Search for the cell housing the specified text and yield its [X, Y] center coordinate. 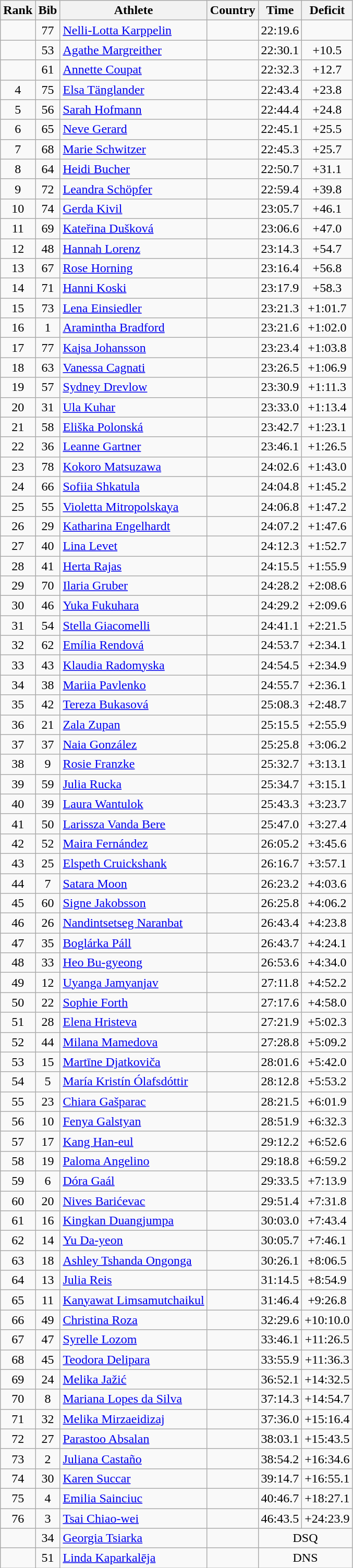
Hanni Koski [133, 288]
Kang Han-eul [133, 1141]
Melika Mirzaeidizaj [133, 1419]
22:50.7 [280, 169]
Sydney Drevlow [133, 387]
24:12.3 [280, 546]
Sofiia Shkatula [133, 486]
23:21.3 [280, 308]
27:17.6 [280, 1002]
26:05.2 [280, 843]
+24.8 [327, 109]
Aramintha Bradford [133, 328]
30:05.7 [280, 1241]
+6:32.3 [327, 1121]
+4:34.0 [327, 963]
Teodora Delipara [133, 1359]
Fenya Galstyan [133, 1121]
Nelli-Lotta Karppelin [133, 30]
Dóra Gaál [133, 1181]
27:21.9 [280, 1022]
+54.7 [327, 249]
33:46.1 [280, 1340]
Emilia Sainciuc [133, 1498]
Rose Horning [133, 268]
Leandra Schöpfer [133, 189]
Eliška Polonská [133, 427]
24:53.7 [280, 645]
25:32.7 [280, 764]
+1:55.9 [327, 566]
30:26.1 [280, 1260]
+1:02.0 [327, 328]
+10:10.0 [327, 1320]
23:06.6 [280, 228]
23:30.9 [280, 387]
+1:52.7 [327, 546]
+7:31.8 [327, 1200]
+24:23.9 [327, 1518]
24:54.5 [280, 665]
Lena Einsiedler [133, 308]
24:07.2 [280, 526]
Ula Kuhar [133, 407]
28:21.5 [280, 1101]
+56.8 [327, 268]
Vanessa Cagnati [133, 367]
Katharina Engelhardt [133, 526]
+1:26.5 [327, 447]
+5:53.2 [327, 1082]
Milana Mamedova [133, 1042]
Heidi Bucher [133, 169]
+6:52.6 [327, 1141]
+8:06.5 [327, 1260]
Julia Reis [133, 1280]
+58.3 [327, 288]
Georgia Tsiarka [133, 1538]
Rank [18, 10]
+4:58.0 [327, 1002]
Kokoro Matsuzawa [133, 467]
+4:24.1 [327, 943]
+11:26.5 [327, 1340]
30:03.0 [280, 1221]
24:15.5 [280, 566]
+3:57.1 [327, 863]
+1:03.8 [327, 348]
25:34.7 [280, 784]
Laura Wantulok [133, 804]
+1:47.2 [327, 506]
Karen Succar [133, 1478]
Nandintsetseg Naranbat [133, 923]
Stella Giacomelli [133, 626]
25:43.3 [280, 804]
+1:45.2 [327, 486]
Ashley Tshanda Ongonga [133, 1260]
22:45.1 [280, 129]
29:12.2 [280, 1141]
23:33.0 [280, 407]
38:54.2 [280, 1459]
Marie Schwitzer [133, 149]
+31.1 [327, 169]
Maira Fernández [133, 843]
Kateřina Dušková [133, 228]
Uyanga Jamyanjav [133, 983]
Time [280, 10]
Sarah Hofmann [133, 109]
Ilaria Gruber [133, 586]
76 [18, 1518]
DNS [306, 1558]
Naia González [133, 744]
46:43.5 [280, 1518]
Rosie Franzke [133, 764]
23:42.7 [280, 427]
32:29.6 [280, 1320]
Athlete [133, 10]
+47.0 [327, 228]
Parastoo Absalan [133, 1439]
Yu Da-yeon [133, 1241]
Neve Gerard [133, 129]
+4:03.6 [327, 884]
+2:21.5 [327, 626]
+3:45.6 [327, 843]
+1:23.1 [327, 427]
Melika Jažić [133, 1379]
26:16.7 [280, 863]
+15:16.4 [327, 1419]
26:23.2 [280, 884]
Larissza Vanda Bere [133, 824]
Country [233, 10]
Juliana Castaño [133, 1459]
+16:55.1 [327, 1478]
31:14.5 [280, 1280]
40:46.7 [280, 1498]
+2:55.9 [327, 725]
23:23.4 [280, 348]
Martīne Djatkoviča [133, 1062]
Boglárka Páll [133, 943]
Sophie Forth [133, 1002]
+9:26.8 [327, 1300]
37:14.3 [280, 1399]
Violetta Mitropolskaya [133, 506]
+12.7 [327, 70]
+2:09.6 [327, 606]
22:45.3 [280, 149]
+4:23.8 [327, 923]
María Kristín Ólafsdóttir [133, 1082]
+1:47.6 [327, 526]
25:15.5 [280, 725]
Agathe Margreither [133, 50]
24:04.8 [280, 486]
23:14.3 [280, 249]
+2:34.1 [327, 645]
Elsa Tänglander [133, 90]
+39.8 [327, 189]
Elspeth Cruickshank [133, 863]
+3:13.1 [327, 764]
+15:43.5 [327, 1439]
26:43.7 [280, 943]
+5:42.0 [327, 1062]
28:01.6 [280, 1062]
23:46.1 [280, 447]
+3:06.2 [327, 744]
+6:01.9 [327, 1101]
38:03.1 [280, 1439]
Kingkan Duangjumpa [133, 1221]
22:19.6 [280, 30]
+18:27.1 [327, 1498]
22:59.4 [280, 189]
+4:52.2 [327, 983]
26:43.4 [280, 923]
Klaudia Radomyska [133, 665]
Kajsa Johansson [133, 348]
Tereza Bukasová [133, 705]
24:41.1 [280, 626]
Bib [48, 10]
23:21.6 [280, 328]
25:47.0 [280, 824]
Yuka Fukuhara [133, 606]
23:05.7 [280, 209]
+46.1 [327, 209]
33:55.9 [280, 1359]
29:51.4 [280, 1200]
+3:23.7 [327, 804]
+14:54.7 [327, 1399]
Linda Kaparkalēja [133, 1558]
Heo Bu-gyeong [133, 963]
23:26.5 [280, 367]
Kanyawat Limsamutchaikul [133, 1300]
Deficit [327, 10]
Hannah Lorenz [133, 249]
+11:36.3 [327, 1359]
24:55.7 [280, 685]
+5:02.3 [327, 1022]
+2:48.7 [327, 705]
+5:09.2 [327, 1042]
+7:46.1 [327, 1241]
22:44.4 [280, 109]
Emília Rendová [133, 645]
+8:54.9 [327, 1280]
Annette Coupat [133, 70]
37:36.0 [280, 1419]
Signe Jakobsson [133, 903]
3 [48, 1518]
2 [48, 1459]
Herta Rajas [133, 566]
1 [48, 328]
+16:34.6 [327, 1459]
+7:13.9 [327, 1181]
+25.5 [327, 129]
Paloma Angelino [133, 1161]
+3:27.4 [327, 824]
Christina Roza [133, 1320]
+1:01.7 [327, 308]
+3:15.1 [327, 784]
+2:36.1 [327, 685]
DSQ [306, 1538]
27:28.8 [280, 1042]
+6:59.2 [327, 1161]
24:28.2 [280, 586]
29:33.5 [280, 1181]
29:18.8 [280, 1161]
31:46.4 [280, 1300]
36:52.1 [280, 1379]
Chiara Gašparac [133, 1101]
28:12.8 [280, 1082]
26:53.6 [280, 963]
25:25.8 [280, 744]
22:32.3 [280, 70]
+4:06.2 [327, 903]
+2:08.6 [327, 586]
Tsai Chiao-wei [133, 1518]
Nives Barićevac [133, 1200]
Julia Rucka [133, 784]
24:29.2 [280, 606]
78 [48, 467]
24:02.6 [280, 467]
+14:32.5 [327, 1379]
25:08.3 [280, 705]
Leanne Gartner [133, 447]
23:16.4 [280, 268]
+10.5 [327, 50]
+1:43.0 [327, 467]
+2:34.9 [327, 665]
23:17.9 [280, 288]
+23.8 [327, 90]
+1:06.9 [327, 367]
+25.7 [327, 149]
+7:43.4 [327, 1221]
27:11.8 [280, 983]
39:14.7 [280, 1478]
Gerda Kivil [133, 209]
Zala Zupan [133, 725]
Satara Moon [133, 884]
+1:11.3 [327, 387]
22:30.1 [280, 50]
Mariia Pavlenko [133, 685]
Syrelle Lozom [133, 1340]
28:51.9 [280, 1121]
22:43.4 [280, 90]
24:06.8 [280, 506]
+1:13.4 [327, 407]
Elena Hristeva [133, 1022]
Mariana Lopes da Silva [133, 1399]
26:25.8 [280, 903]
Lina Levet [133, 546]
